Search for the cell housing the specified text and yield its [X, Y] center coordinate. 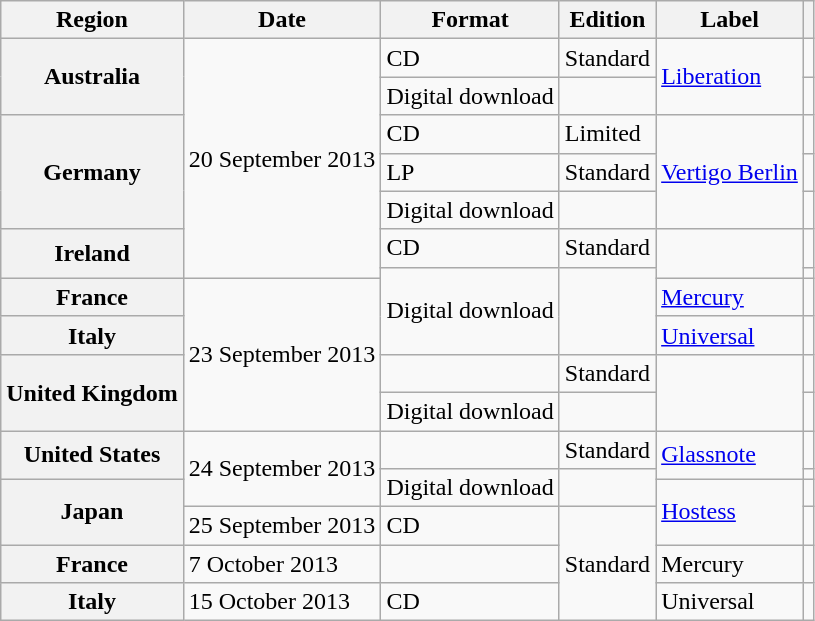
Date [282, 20]
Vertigo Berlin [730, 172]
Ireland [92, 254]
LP [470, 172]
Japan [92, 512]
23 September 2013 [282, 354]
25 September 2013 [282, 526]
20 September 2013 [282, 158]
Edition [607, 20]
United States [92, 454]
Glassnote [730, 454]
Germany [92, 172]
Region [92, 20]
Hostess [730, 512]
Format [470, 20]
Label [730, 20]
7 October 2013 [282, 564]
Liberation [730, 77]
24 September 2013 [282, 468]
15 October 2013 [282, 602]
Australia [92, 77]
Limited [607, 134]
United Kingdom [92, 392]
